Detect which cell encompasses the target text, then output its (x, y) center coordinate. 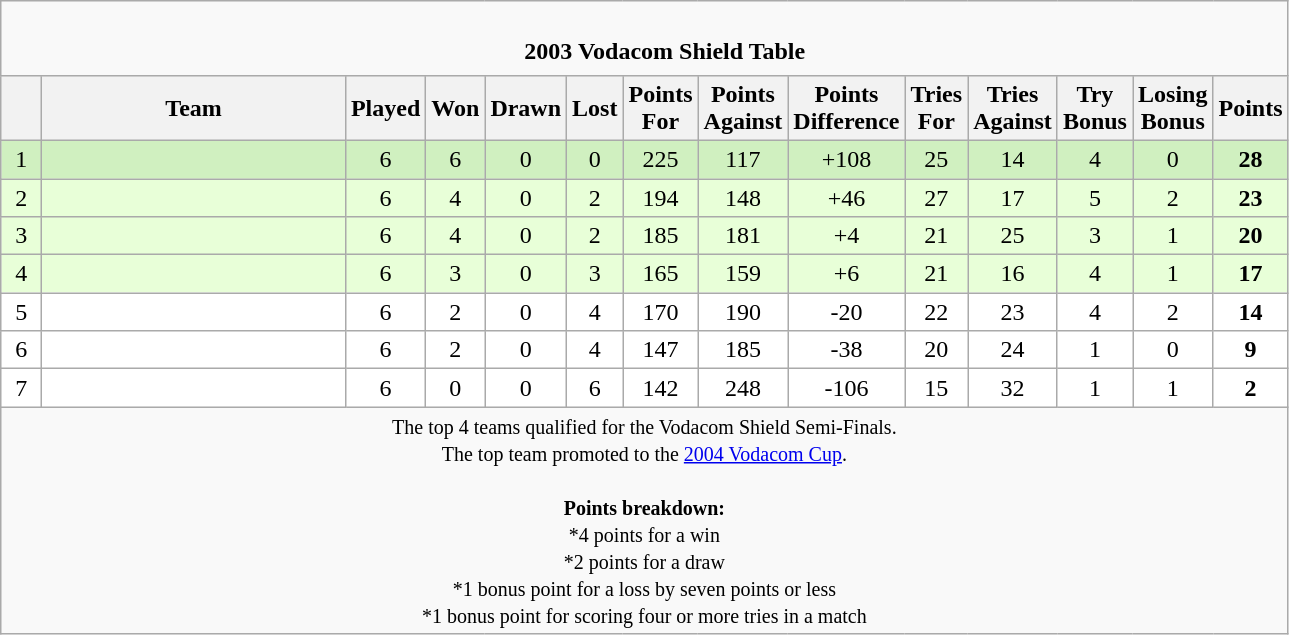
147 (660, 350)
225 (660, 159)
148 (743, 197)
9 (1250, 350)
170 (660, 312)
+108 (846, 159)
-38 (846, 350)
181 (743, 236)
24 (1013, 350)
Lost (595, 108)
165 (660, 274)
117 (743, 159)
+4 (846, 236)
+46 (846, 197)
27 (936, 197)
7 (22, 388)
Drawn (526, 108)
Points Difference (846, 108)
Won (456, 108)
16 (1013, 274)
Tries Against (1013, 108)
Points For (660, 108)
142 (660, 388)
28 (1250, 159)
248 (743, 388)
194 (660, 197)
Try Bonus (1094, 108)
22 (936, 312)
32 (1013, 388)
Losing Bonus (1172, 108)
Team (194, 108)
159 (743, 274)
15 (936, 388)
Tries For (936, 108)
Points Against (743, 108)
Played (385, 108)
190 (743, 312)
Points (1250, 108)
-106 (846, 388)
-20 (846, 312)
+6 (846, 274)
